Return the [X, Y] coordinate for the center point of the cell that contains the specified text.  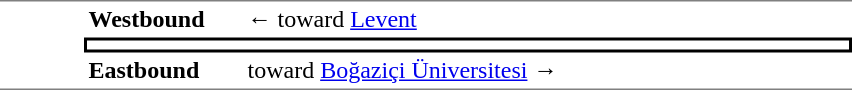
← toward Levent [548, 19]
Eastbound [164, 71]
Westbound [164, 19]
toward Boğaziçi Üniversitesi → [548, 71]
